Return the [X, Y] coordinate for the center point of the cell that contains the specified text.  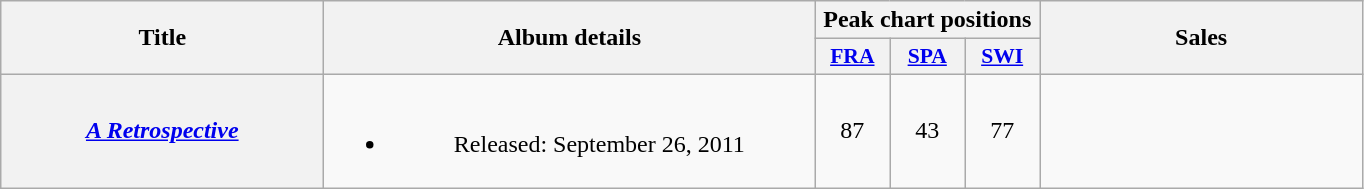
87 [852, 130]
Peak chart positions [928, 20]
77 [1002, 130]
43 [928, 130]
SWI [1002, 57]
Album details [570, 38]
Sales [1202, 38]
FRA [852, 57]
SPA [928, 57]
Released: September 26, 2011 [570, 130]
Title [162, 38]
A Retrospective [162, 130]
